Return (x, y) of the center of cell containing provided text 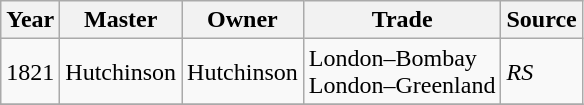
Trade (402, 20)
Master (121, 20)
Owner (243, 20)
RS (542, 72)
Source (542, 20)
Year (30, 20)
1821 (30, 72)
London–BombayLondon–Greenland (402, 72)
